Capture the cell that displays the provided text and extract its (X, Y) central coordinate. 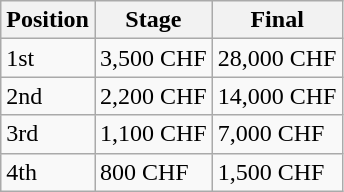
3,500 CHF (153, 58)
2nd (48, 96)
800 CHF (153, 172)
Final (277, 20)
28,000 CHF (277, 58)
4th (48, 172)
7,000 CHF (277, 134)
1,500 CHF (277, 172)
14,000 CHF (277, 96)
1st (48, 58)
3rd (48, 134)
2,200 CHF (153, 96)
1,100 CHF (153, 134)
Stage (153, 20)
Position (48, 20)
